Scan for the cell matching the given text and deliver its (x, y) coordinate at center. 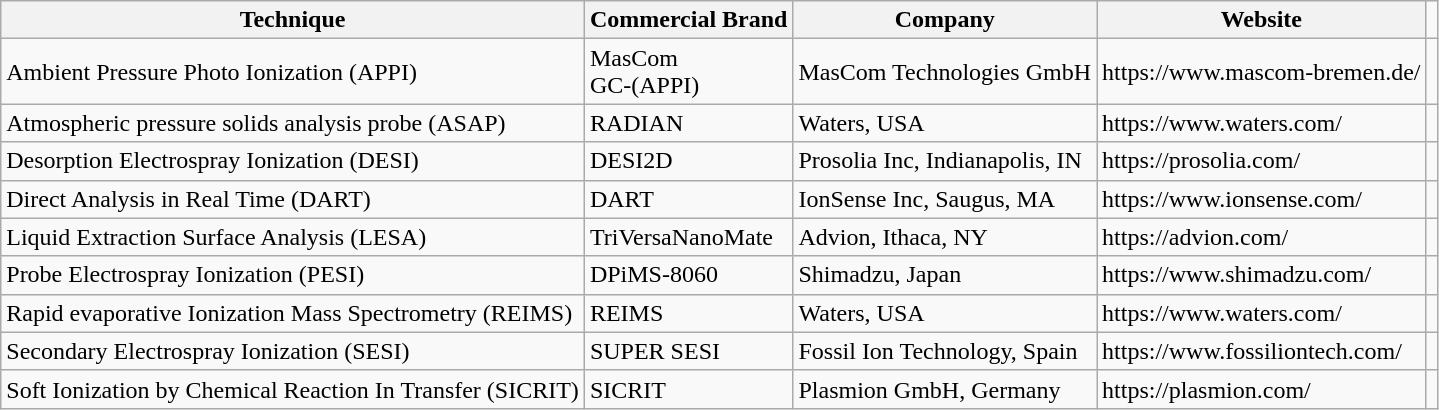
https://plasmion.com/ (1262, 389)
https://www.shimadzu.com/ (1262, 275)
Rapid evaporative Ionization Mass Spectrometry (REIMS) (293, 313)
SUPER SESI (688, 351)
DESI2D (688, 161)
IonSense Inc, Saugus, MA (945, 199)
Probe Electrospray Ionization (PESI) (293, 275)
Secondary Electrospray Ionization (SESI) (293, 351)
Shimadzu, Japan (945, 275)
MasComGC-(APPI) (688, 72)
DART (688, 199)
https://prosolia.com/ (1262, 161)
Company (945, 20)
Liquid Extraction Surface Analysis (LESA) (293, 237)
Prosolia Inc, Indianapolis, IN (945, 161)
https://www.ionsense.com/ (1262, 199)
Atmospheric pressure solids analysis probe (ASAP) (293, 123)
SICRIT (688, 389)
Plasmion GmbH, Germany (945, 389)
Soft Ionization by Chemical Reaction In Transfer (SICRIT) (293, 389)
RADIAN (688, 123)
Advion, Ithaca, NY (945, 237)
REIMS (688, 313)
https://advion.com/ (1262, 237)
Commercial Brand (688, 20)
DPiMS-8060 (688, 275)
https://www.mascom-bremen.de/ (1262, 72)
TriVersaNanoMate (688, 237)
https://www.fossiliontech.com/ (1262, 351)
Ambient Pressure Photo Ionization (APPI) (293, 72)
Fossil Ion Technology, Spain (945, 351)
Website (1262, 20)
Direct Analysis in Real Time (DART) (293, 199)
Technique (293, 20)
Desorption Electrospray Ionization (DESI) (293, 161)
MasCom Technologies GmbH (945, 72)
